For the text-containing cell, return its midpoint in (x, y) coordinate format. 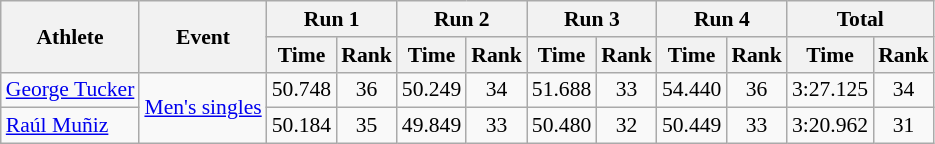
Raúl Muñiz (70, 126)
31 (904, 126)
32 (626, 126)
Run 4 (722, 19)
Run 3 (592, 19)
50.480 (562, 126)
3:20.962 (830, 126)
49.849 (432, 126)
Men's singles (202, 108)
Run 2 (462, 19)
50.184 (302, 126)
Athlete (70, 36)
3:27.125 (830, 90)
George Tucker (70, 90)
50.748 (302, 90)
Run 1 (332, 19)
54.440 (692, 90)
35 (366, 126)
51.688 (562, 90)
50.449 (692, 126)
Event (202, 36)
Total (860, 19)
50.249 (432, 90)
